Extract the (x, y) coordinate from the center of the cell holding the provided text.  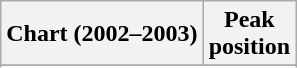
Peakposition (249, 34)
Chart (2002–2003) (102, 34)
